Determine the [x, y] coordinate at the center of the cell enclosing the given text.  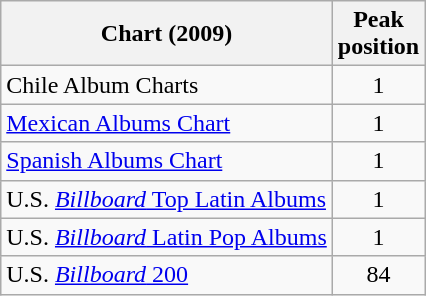
Chile Album Charts [167, 85]
84 [378, 275]
Mexican Albums Chart [167, 123]
U.S. Billboard Latin Pop Albums [167, 237]
U.S. Billboard Top Latin Albums [167, 199]
Peakposition [378, 34]
Spanish Albums Chart [167, 161]
Chart (2009) [167, 34]
U.S. Billboard 200 [167, 275]
